Return [X, Y] of the center of cell containing provided text 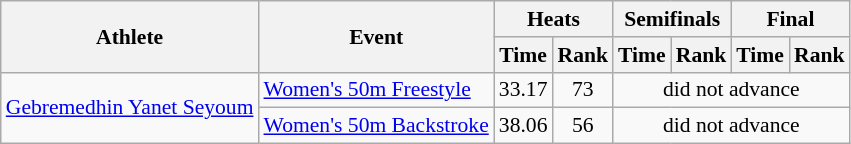
Final [790, 19]
Athlete [130, 36]
Women's 50m Freestyle [376, 90]
Event [376, 36]
Gebremedhin Yanet Seyoum [130, 108]
Semifinals [672, 19]
56 [584, 126]
38.06 [524, 126]
33.17 [524, 90]
Women's 50m Backstroke [376, 126]
Heats [554, 19]
73 [584, 90]
